Find where the given text appears and provide that cell's center as (X, Y) coordinate. 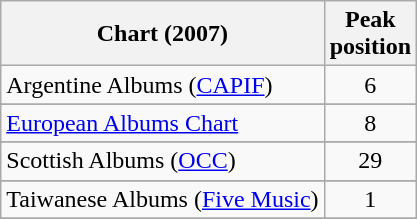
Taiwanese Albums (Five Music) (162, 199)
29 (370, 161)
Argentine Albums (CAPIF) (162, 85)
Chart (2007) (162, 34)
8 (370, 123)
European Albums Chart (162, 123)
1 (370, 199)
Peakposition (370, 34)
Scottish Albums (OCC) (162, 161)
6 (370, 85)
